Return the [x, y] coordinate for the center point of the cell that contains the specified text.  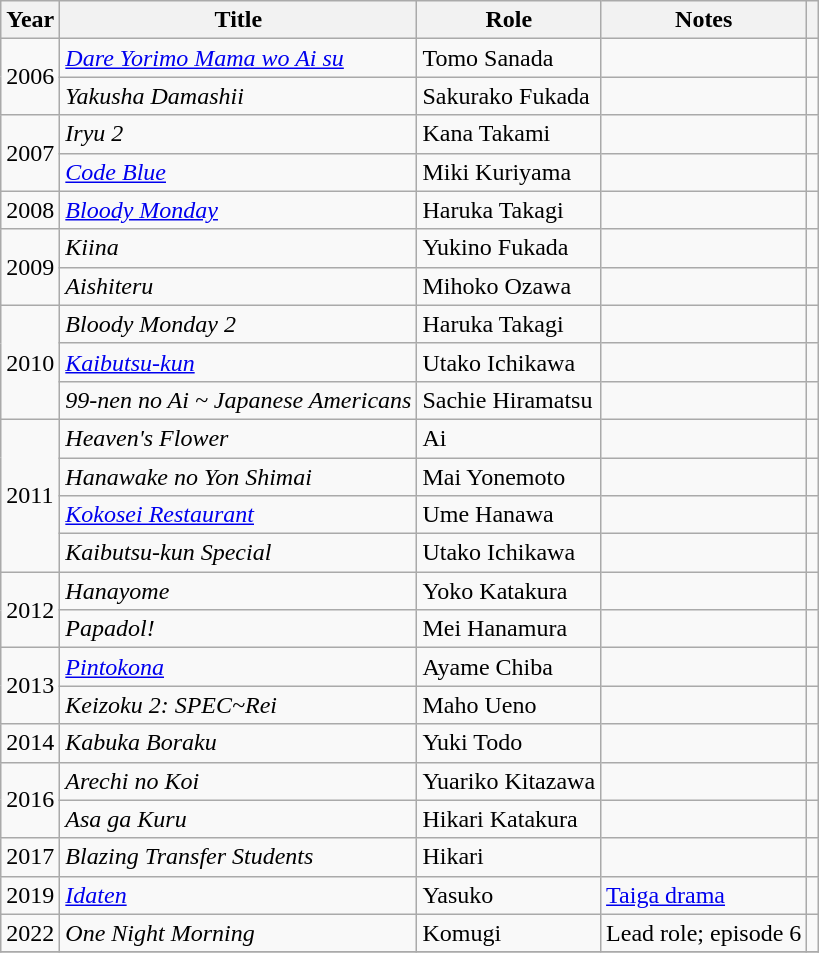
Mei Hanamura [509, 629]
Mihoko Ozawa [509, 286]
Tomo Sanada [509, 58]
2012 [30, 610]
Iryu 2 [238, 134]
2017 [30, 857]
2014 [30, 743]
Yoko Katakura [509, 591]
2013 [30, 686]
Kaibutsu-kun [238, 362]
Kana Takami [509, 134]
Hikari [509, 857]
Hikari Katakura [509, 819]
Lead role; episode 6 [704, 933]
2007 [30, 153]
Yuki Todo [509, 743]
2008 [30, 210]
Arechi no Koi [238, 781]
Maho Ueno [509, 705]
Dare Yorimo Mama wo Ai su [238, 58]
Sachie Hiramatsu [509, 400]
Kabuka Boraku [238, 743]
Asa ga Kuru [238, 819]
2016 [30, 800]
Ai [509, 438]
Komugi [509, 933]
2006 [30, 77]
Kiina [238, 248]
Bloody Monday 2 [238, 324]
99-nen no Ai ~ Japanese Americans [238, 400]
2010 [30, 362]
Hanawake no Yon Shimai [238, 477]
Papadol! [238, 629]
Notes [704, 20]
Yuariko Kitazawa [509, 781]
Pintokona [238, 667]
Aishiteru [238, 286]
2022 [30, 933]
2019 [30, 895]
Miki Kuriyama [509, 172]
Ayame Chiba [509, 667]
Ume Hanawa [509, 515]
Sakurako Fukada [509, 96]
Taiga drama [704, 895]
Role [509, 20]
Code Blue [238, 172]
Kaibutsu-kun Special [238, 553]
Title [238, 20]
2009 [30, 267]
Keizoku 2: SPEC~Rei [238, 705]
Idaten [238, 895]
Hanayome [238, 591]
Yukino Fukada [509, 248]
2011 [30, 495]
Heaven's Flower [238, 438]
Yasuko [509, 895]
Kokosei Restaurant [238, 515]
Mai Yonemoto [509, 477]
Blazing Transfer Students [238, 857]
Bloody Monday [238, 210]
Year [30, 20]
One Night Morning [238, 933]
Yakusha Damashii [238, 96]
